Provide the (x, y) coordinate of the cell's center where the given text is located.  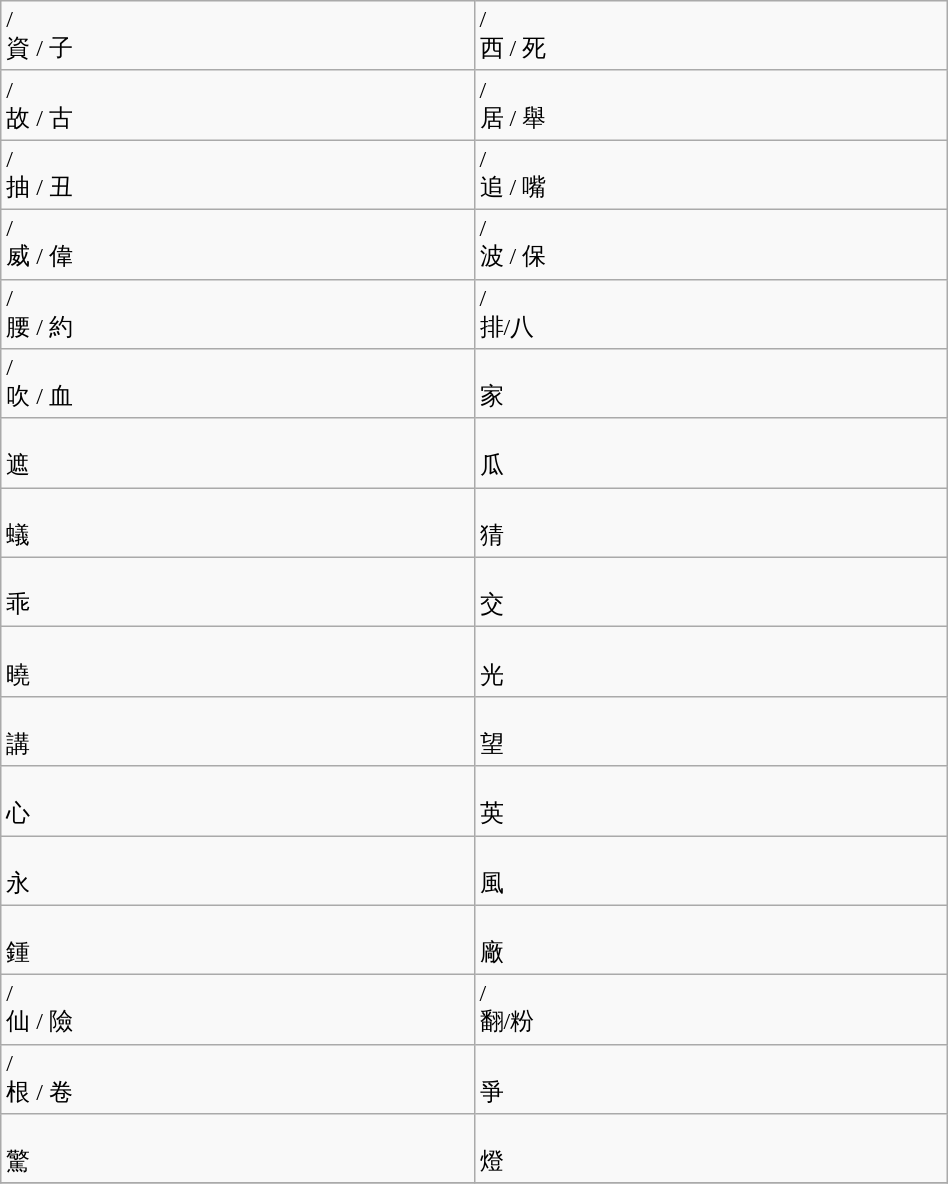
/ 仙 / 險 (238, 1010)
蟻 (238, 523)
/ 資 / 子 (238, 36)
/ 吹 / 血 (238, 384)
爭 (710, 1079)
/ 排/八 (710, 314)
猜 (710, 523)
/ 追 / 嘴 (710, 175)
/ 腰 / 約 (238, 314)
風 (710, 871)
/ 威 / 偉 (238, 244)
英 (710, 801)
廠 (710, 940)
鍾 (238, 940)
驚 (238, 1149)
/ 西 / 死 (710, 36)
/ 居 / 舉 (710, 105)
瓜 (710, 453)
永 (238, 871)
望 (710, 731)
遮 (238, 453)
/ 根 / 卷 (238, 1079)
講 (238, 731)
家 (710, 384)
心 (238, 801)
/ 故 / 古 (238, 105)
/ 翻/粉 (710, 1010)
/ 波 / 保 (710, 244)
曉 (238, 662)
乖 (238, 592)
光 (710, 662)
交 (710, 592)
燈 (710, 1149)
/ 抽 / 丑 (238, 175)
